Search for the cell housing the specified text and yield its [x, y] center coordinate. 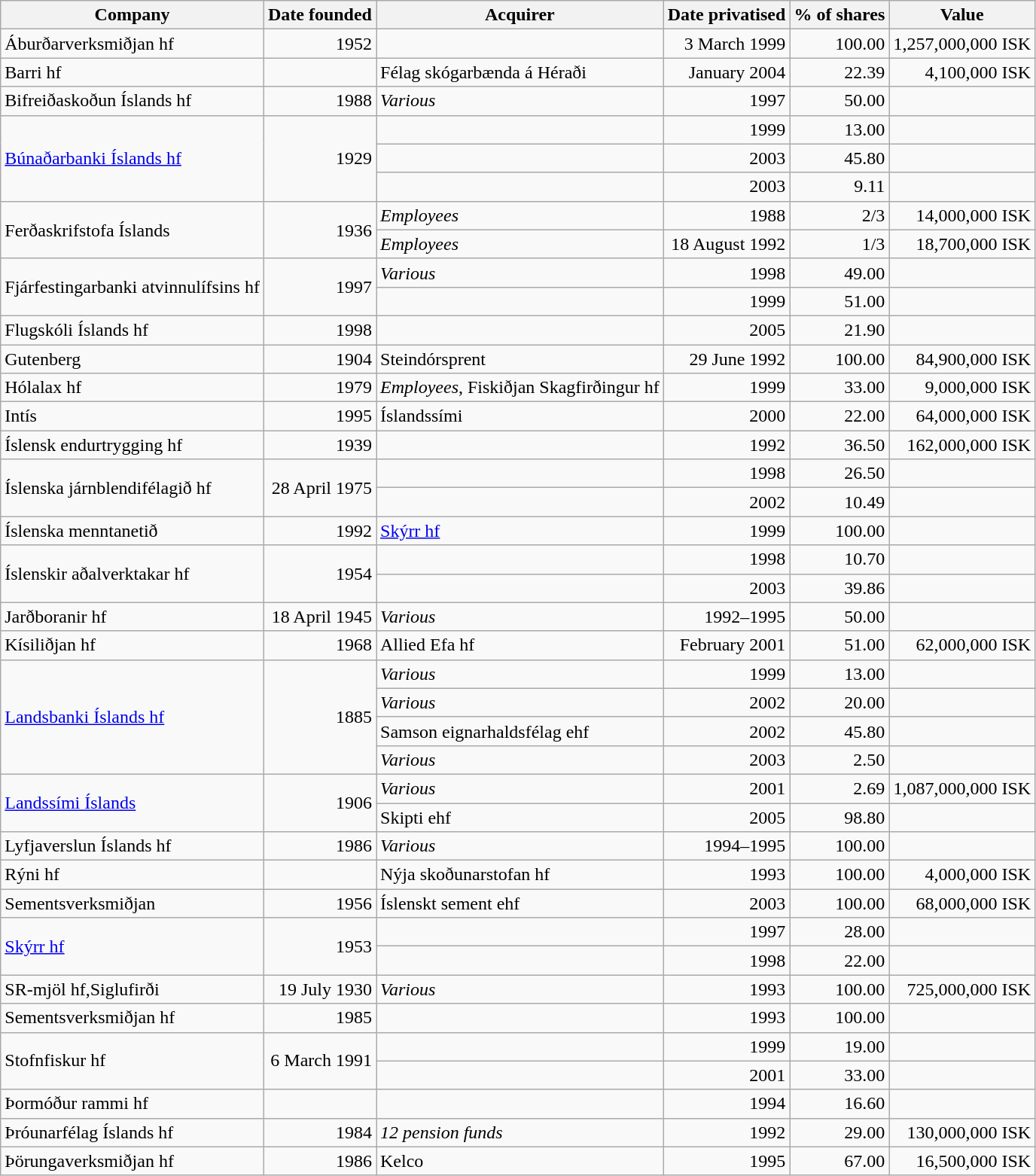
9,000,000 ISK [962, 388]
49.00 [839, 273]
Steindórsprent [520, 359]
Value [962, 15]
Date privatised [727, 15]
22.39 [839, 72]
62,000,000 ISK [962, 645]
SR-mjöl hf,Siglufirði [133, 989]
29.00 [839, 1132]
1979 [319, 388]
3 March 1999 [727, 44]
Landssími Íslands [133, 803]
19.00 [839, 1047]
1904 [319, 359]
725,000,000 ISK [962, 989]
64,000,000 ISK [962, 416]
9.11 [839, 187]
1,257,000,000 ISK [962, 44]
Kelco [520, 1161]
10.49 [839, 502]
1952 [319, 44]
Samson eignarhaldsfélag ehf [520, 731]
98.80 [839, 817]
2.50 [839, 760]
1906 [319, 803]
14,000,000 ISK [962, 215]
Landsbanki Íslands hf [133, 717]
Bifreiðaskoðun Íslands hf [133, 101]
68,000,000 ISK [962, 903]
Íslenska menntanetið [133, 531]
67.00 [839, 1161]
1985 [319, 1018]
Date founded [319, 15]
1/3 [839, 244]
Skipti ehf [520, 817]
1,087,000,000 ISK [962, 788]
1956 [319, 903]
2/3 [839, 215]
Þróunarfélag Íslands hf [133, 1132]
Þormóður rammi hf [133, 1104]
26.50 [839, 474]
1885 [319, 717]
Búnaðarbanki Íslands hf [133, 158]
29 June 1992 [727, 359]
Stofnfiskur hf [133, 1061]
2000 [727, 416]
February 2001 [727, 645]
Íslandssími [520, 416]
Rýni hf [133, 875]
16.60 [839, 1104]
18 April 1945 [319, 617]
84,900,000 ISK [962, 359]
Íslenska járnblendifélagið hf [133, 488]
16,500,000 ISK [962, 1161]
1994–1995 [727, 846]
Allied Efa hf [520, 645]
1968 [319, 645]
6 March 1991 [319, 1061]
12 pension funds [520, 1132]
1953 [319, 946]
36.50 [839, 445]
Íslenskir aðalverktakar hf [133, 574]
18 August 1992 [727, 244]
Sementsverksmiðjan [133, 903]
130,000,000 ISK [962, 1132]
% of shares [839, 15]
Íslensk endurtrygging hf [133, 445]
1994 [727, 1104]
Lyfjaverslun Íslands hf [133, 846]
1939 [319, 445]
Nýja skoðunarstofan hf [520, 875]
Þörungaverksmiðjan hf [133, 1161]
Íslenskt sement ehf [520, 903]
1984 [319, 1132]
Félag skógarbænda á Héraði [520, 72]
10.70 [839, 559]
Fjárfestingarbanki atvinnulífsins hf [133, 287]
Employees, Fiskiðjan Skagfirðingur hf [520, 388]
1954 [319, 574]
18,700,000 ISK [962, 244]
January 2004 [727, 72]
20.00 [839, 702]
4,000,000 ISK [962, 875]
Gutenberg [133, 359]
Kísiliðjan hf [133, 645]
Acquirer [520, 15]
1929 [319, 158]
1936 [319, 230]
2.69 [839, 788]
28 April 1975 [319, 488]
Hólalax hf [133, 388]
39.86 [839, 588]
Jarðboranir hf [133, 617]
Ferðaskrifstofa Íslands [133, 230]
Sementsverksmiðjan hf [133, 1018]
Flugskóli Íslands hf [133, 330]
21.90 [839, 330]
28.00 [839, 932]
1992–1995 [727, 617]
4,100,000 ISK [962, 72]
Áburðarverksmiðjan hf [133, 44]
19 July 1930 [319, 989]
Company [133, 15]
Intís [133, 416]
Barri hf [133, 72]
162,000,000 ISK [962, 445]
